Locate the cell with the specified text and output its (x, y) center coordinate. 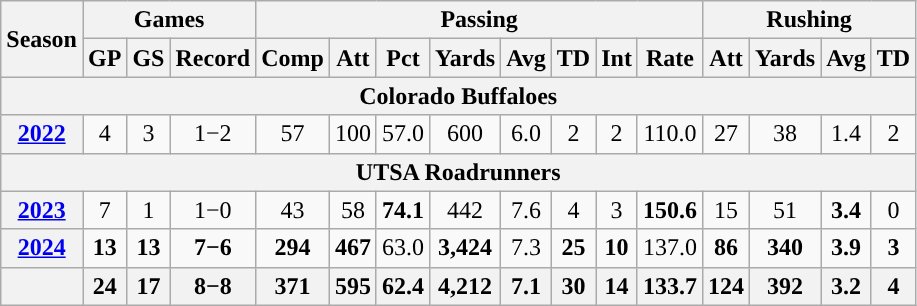
Colorado Buffaloes (458, 96)
4,212 (466, 286)
Record (213, 58)
2024 (42, 248)
2023 (42, 210)
74.1 (402, 210)
62.4 (402, 286)
600 (466, 134)
7−6 (213, 248)
14 (617, 286)
294 (293, 248)
17 (148, 286)
124 (726, 286)
3.9 (846, 248)
3.2 (846, 286)
57.0 (402, 134)
3,424 (466, 248)
Rate (670, 58)
58 (352, 210)
57 (293, 134)
150.6 (670, 210)
GP (104, 58)
137.0 (670, 248)
25 (573, 248)
6.0 (526, 134)
7.6 (526, 210)
30 (573, 286)
43 (293, 210)
1−0 (213, 210)
Rushing (808, 20)
7.1 (526, 286)
1.4 (846, 134)
3.4 (846, 210)
86 (726, 248)
1 (148, 210)
51 (786, 210)
38 (786, 134)
Passing (480, 20)
340 (786, 248)
Pct (402, 58)
10 (617, 248)
24 (104, 286)
371 (293, 286)
442 (466, 210)
100 (352, 134)
0 (893, 210)
Comp (293, 58)
Games (168, 20)
467 (352, 248)
UTSA Roadrunners (458, 172)
GS (148, 58)
Int (617, 58)
2022 (42, 134)
110.0 (670, 134)
Season (42, 39)
15 (726, 210)
392 (786, 286)
63.0 (402, 248)
1−2 (213, 134)
595 (352, 286)
7.3 (526, 248)
8−8 (213, 286)
133.7 (670, 286)
7 (104, 210)
27 (726, 134)
